For the text-containing cell, return its midpoint in [X, Y] coordinate format. 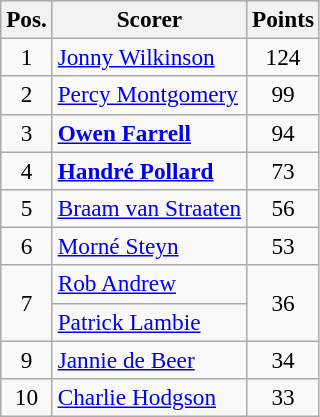
Jonny Wilkinson [149, 57]
Morné Steyn [149, 246]
36 [284, 303]
94 [284, 133]
6 [27, 246]
10 [27, 397]
2 [27, 95]
73 [284, 170]
Patrick Lambie [149, 322]
56 [284, 208]
99 [284, 95]
Points [284, 19]
Handré Pollard [149, 170]
Pos. [27, 19]
Braam van Straaten [149, 208]
124 [284, 57]
Owen Farrell [149, 133]
9 [27, 359]
3 [27, 133]
Percy Montgomery [149, 95]
4 [27, 170]
Charlie Hodgson [149, 397]
Scorer [149, 19]
1 [27, 57]
Rob Andrew [149, 284]
7 [27, 303]
Jannie de Beer [149, 359]
5 [27, 208]
53 [284, 246]
33 [284, 397]
34 [284, 359]
